Provide the [x, y] coordinate of the cell's center where the given text is located.  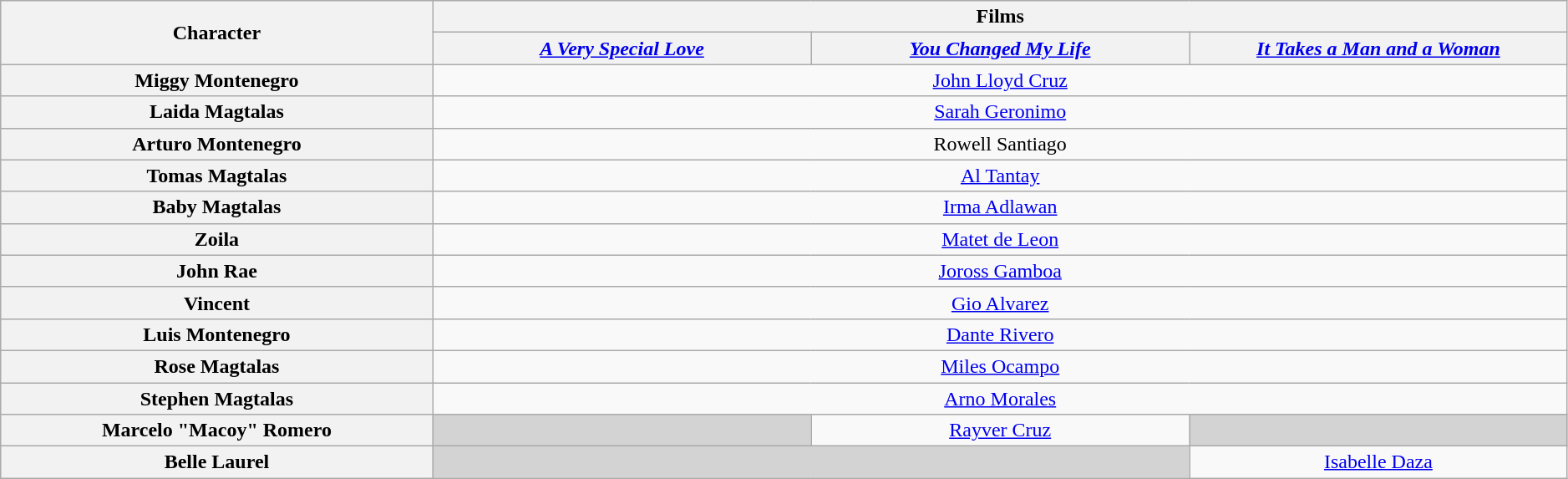
Sarah Geronimo [1000, 112]
Rowell Santiago [1000, 144]
Isabelle Daza [1378, 462]
It Takes a Man and a Woman [1378, 48]
Luis Montenegro [217, 334]
Dante Rivero [1000, 334]
Joross Gamboa [1000, 271]
Character [217, 33]
Miles Ocampo [1000, 366]
Tomas Magtalas [217, 176]
Irma Adlawan [1000, 207]
Arturo Montenegro [217, 144]
Stephen Magtalas [217, 399]
Al Tantay [1000, 176]
Laida Magtalas [217, 112]
Gio Alvarez [1000, 303]
Zoila [217, 239]
John Rae [217, 271]
Films [1000, 17]
A Very Special Love [622, 48]
John Lloyd Cruz [1000, 80]
Miggy Montenegro [217, 80]
Marcelo "Macoy" Romero [217, 431]
Belle Laurel [217, 462]
Arno Morales [1000, 399]
Baby Magtalas [217, 207]
Rayver Cruz [1001, 431]
Matet de Leon [1000, 239]
Vincent [217, 303]
Rose Magtalas [217, 366]
You Changed My Life [1001, 48]
